Determine the (X, Y) coordinate at the center of the cell enclosing the given text.  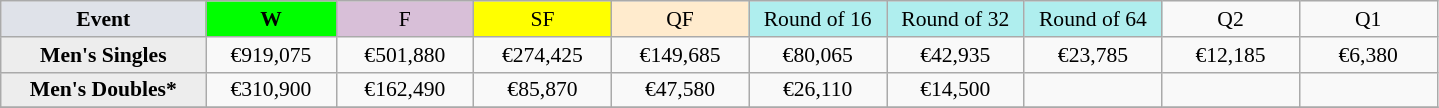
Men's Singles (104, 55)
€149,685 (680, 55)
€26,110 (818, 90)
Q1 (1368, 19)
€23,785 (1093, 55)
€501,880 (405, 55)
Q2 (1231, 19)
Event (104, 19)
W (271, 19)
€310,900 (271, 90)
Men's Doubles* (104, 90)
€12,185 (1231, 55)
€42,935 (955, 55)
€47,580 (680, 90)
Round of 64 (1093, 19)
QF (680, 19)
€80,065 (818, 55)
F (405, 19)
€14,500 (955, 90)
€85,870 (543, 90)
€919,075 (271, 55)
Round of 32 (955, 19)
Round of 16 (818, 19)
SF (543, 19)
€162,490 (405, 90)
€274,425 (543, 55)
€6,380 (1368, 55)
